For the text-containing cell, return its midpoint in (X, Y) coordinate format. 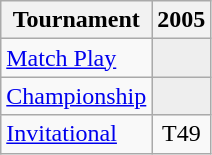
Invitational (76, 134)
Championship (76, 96)
Match Play (76, 58)
Tournament (76, 20)
T49 (182, 134)
2005 (182, 20)
